Return (x, y) of the center of cell containing provided text 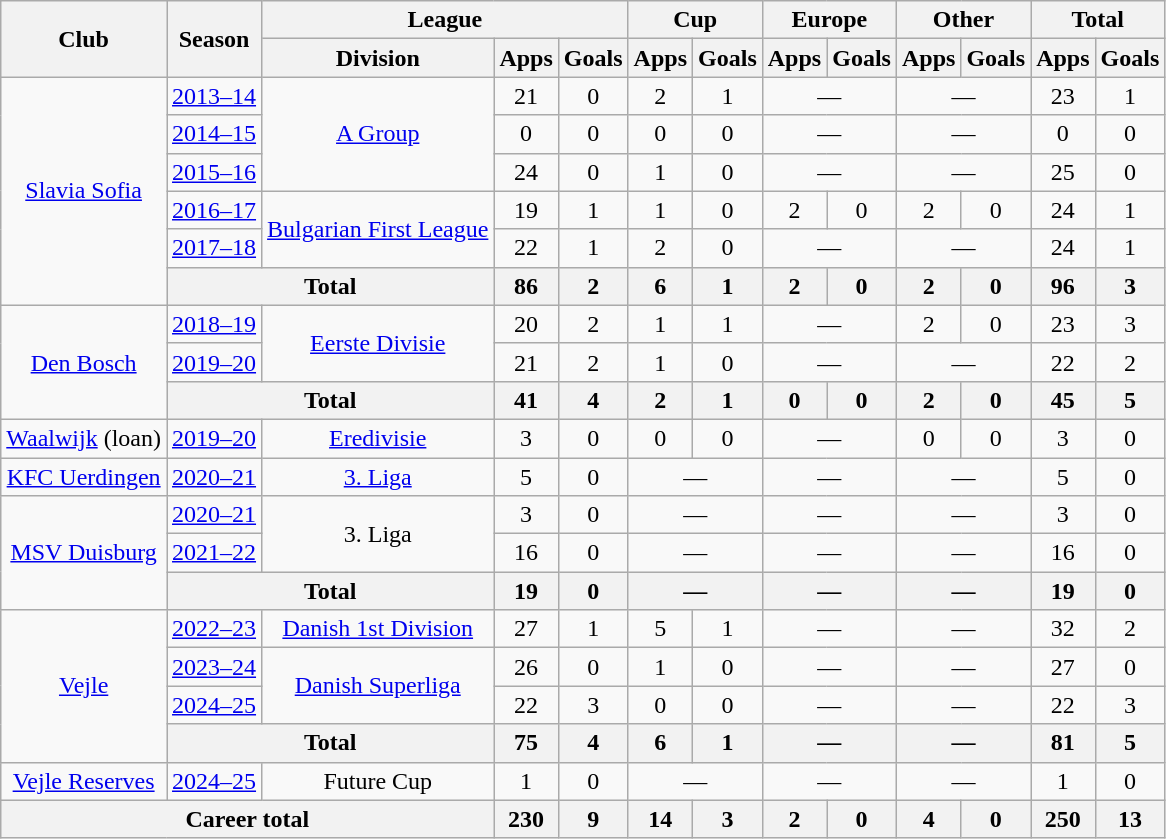
Career total (248, 819)
86 (526, 286)
2015–16 (214, 172)
41 (526, 400)
2017–18 (214, 248)
A Group (378, 134)
Eerste Divisie (378, 343)
Danish 1st Division (378, 629)
Future Cup (378, 781)
2014–15 (214, 134)
14 (660, 819)
2023–24 (214, 667)
32 (1063, 629)
20 (526, 324)
45 (1063, 400)
Division (378, 58)
2013–14 (214, 96)
2018–19 (214, 324)
Vejle (84, 686)
Den Bosch (84, 362)
Vejle Reserves (84, 781)
96 (1063, 286)
League (446, 20)
75 (526, 743)
2016–17 (214, 210)
Slavia Sofia (84, 191)
2021–22 (214, 553)
Waalwijk (loan) (84, 438)
250 (1063, 819)
2022–23 (214, 629)
81 (1063, 743)
KFC Uerdingen (84, 477)
9 (593, 819)
26 (526, 667)
13 (1130, 819)
Club (84, 39)
230 (526, 819)
Cup (695, 20)
MSV Duisburg (84, 553)
25 (1063, 172)
Europe (829, 20)
Bulgarian First League (378, 229)
Other (963, 20)
Eredivisie (378, 438)
Danish Superliga (378, 686)
Season (214, 39)
